From the cell containing the given text, extract its center point as [x, y] coordinate. 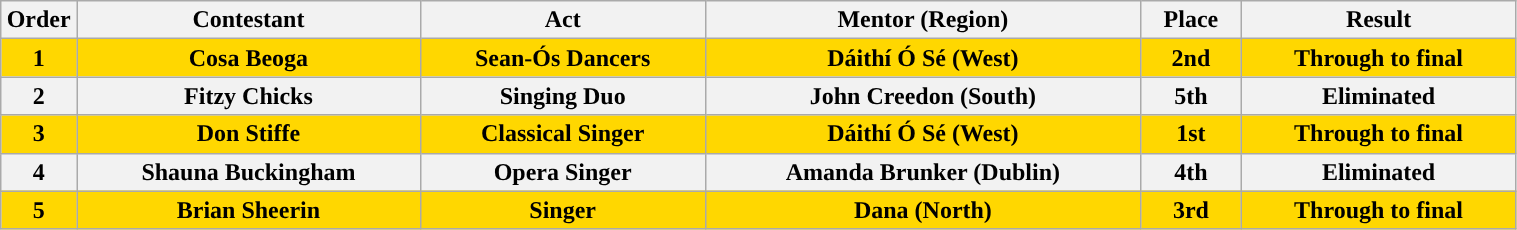
Singer [562, 210]
2nd [1191, 58]
Dana (North) [923, 210]
5 [39, 210]
John Creedon (South) [923, 96]
4th [1191, 172]
Singing Duo [562, 96]
Classical Singer [562, 134]
Shauna Buckingham [248, 172]
5th [1191, 96]
4 [39, 172]
3 [39, 134]
Act [562, 20]
1st [1191, 134]
Brian Sheerin [248, 210]
1 [39, 58]
Amanda Brunker (Dublin) [923, 172]
2 [39, 96]
Don Stiffe [248, 134]
Order [39, 20]
Sean-Ós Dancers [562, 58]
Place [1191, 20]
3rd [1191, 210]
Result [1378, 20]
Contestant [248, 20]
Opera Singer [562, 172]
Mentor (Region) [923, 20]
Fitzy Chicks [248, 96]
Cosa Beoga [248, 58]
